Pinpoint the cell where the given text exists, returning its (x, y) midpoint coordinate. 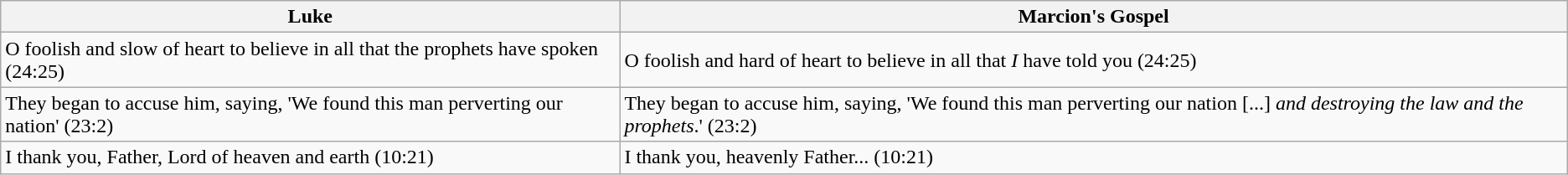
O foolish and hard of heart to believe in all that I have told you (24:25) (1094, 60)
They began to accuse him, saying, 'We found this man perverting our nation' (23:2) (310, 114)
I thank you, Father, Lord of heaven and earth (10:21) (310, 157)
Luke (310, 17)
I thank you, heavenly Father... (10:21) (1094, 157)
O foolish and slow of heart to believe in all that the prophets have spoken (24:25) (310, 60)
They began to accuse him, saying, 'We found this man perverting our nation [...] and destroying the law and the prophets.' (23:2) (1094, 114)
Marcion's Gospel (1094, 17)
